Determine the (X, Y) coordinate at the center of the cell enclosing the given text.  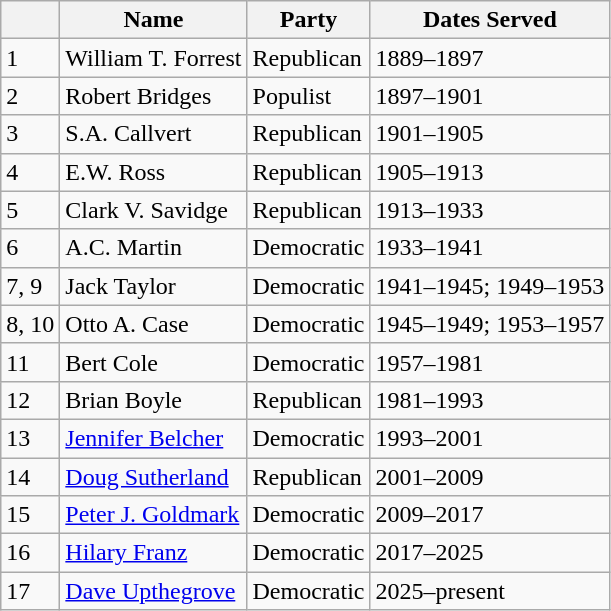
1957–1981 (490, 362)
Robert Bridges (154, 96)
1945–1949; 1953–1957 (490, 324)
2025–present (490, 591)
Jennifer Belcher (154, 438)
13 (30, 438)
Jack Taylor (154, 286)
15 (30, 515)
16 (30, 553)
Dates Served (490, 20)
11 (30, 362)
1901–1905 (490, 134)
4 (30, 172)
3 (30, 134)
14 (30, 477)
5 (30, 210)
2009–2017 (490, 515)
1897–1901 (490, 96)
S.A. Callvert (154, 134)
8, 10 (30, 324)
Otto A. Case (154, 324)
Bert Cole (154, 362)
2 (30, 96)
Party (308, 20)
Doug Sutherland (154, 477)
A.C. Martin (154, 248)
1933–1941 (490, 248)
12 (30, 400)
1993–2001 (490, 438)
Clark V. Savidge (154, 210)
6 (30, 248)
William T. Forrest (154, 58)
2001–2009 (490, 477)
17 (30, 591)
Name (154, 20)
Dave Upthegrove (154, 591)
Hilary Franz (154, 553)
1905–1913 (490, 172)
Populist (308, 96)
1913–1933 (490, 210)
2017–2025 (490, 553)
7, 9 (30, 286)
E.W. Ross (154, 172)
Brian Boyle (154, 400)
1 (30, 58)
1889–1897 (490, 58)
1941–1945; 1949–1953 (490, 286)
1981–1993 (490, 400)
Peter J. Goldmark (154, 515)
